Provide the [x, y] coordinate of the cell's center where the given text is located.  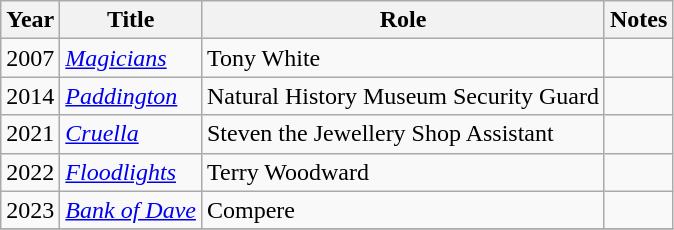
Magicians [131, 58]
2014 [30, 96]
Natural History Museum Security Guard [402, 96]
Cruella [131, 134]
Paddington [131, 96]
Role [402, 20]
2007 [30, 58]
2023 [30, 210]
Tony White [402, 58]
Steven the Jewellery Shop Assistant [402, 134]
Bank of Dave [131, 210]
2021 [30, 134]
2022 [30, 172]
Title [131, 20]
Compere [402, 210]
Year [30, 20]
Notes [638, 20]
Floodlights [131, 172]
Terry Woodward [402, 172]
